Locate the cell with the specified text and output its [x, y] center coordinate. 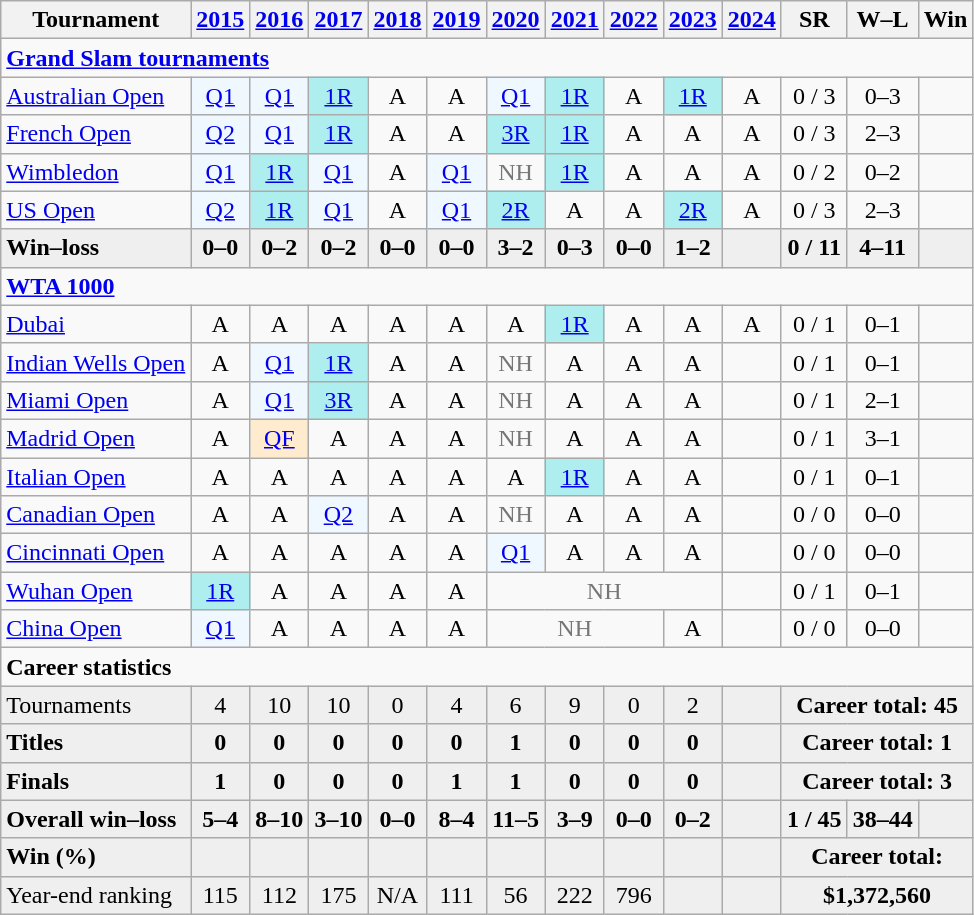
6 [516, 705]
Tournaments [96, 705]
Wimbledon [96, 172]
Titles [96, 743]
2023 [692, 20]
W–L [882, 20]
Madrid Open [96, 438]
796 [634, 895]
175 [338, 895]
2 [692, 705]
China Open [96, 629]
Win (%) [96, 857]
Miami Open [96, 400]
112 [280, 895]
222 [574, 895]
Italian Open [96, 477]
38–44 [882, 819]
Win–loss [96, 248]
Year-end ranking [96, 895]
$1,372,560 [876, 895]
2016 [280, 20]
Grand Slam tournaments [487, 58]
2020 [516, 20]
2–1 [882, 400]
2022 [634, 20]
US Open [96, 210]
Career total: 3 [876, 781]
111 [456, 895]
3–1 [882, 438]
4–11 [882, 248]
WTA 1000 [487, 286]
2024 [752, 20]
2017 [338, 20]
Wuhan Open [96, 591]
115 [220, 895]
8–10 [280, 819]
French Open [96, 134]
SR [814, 20]
8–4 [456, 819]
Dubai [96, 324]
3–2 [516, 248]
Overall win–loss [96, 819]
Cincinnati Open [96, 553]
2015 [220, 20]
0 / 2 [814, 172]
3–10 [338, 819]
5–4 [220, 819]
2018 [398, 20]
1–2 [692, 248]
Career total: 45 [876, 705]
Canadian Open [96, 515]
Career total: 1 [876, 743]
Career total: [876, 857]
N/A [398, 895]
9 [574, 705]
11–5 [516, 819]
2019 [456, 20]
0 / 11 [814, 248]
56 [516, 895]
Finals [96, 781]
Career statistics [487, 667]
Australian Open [96, 96]
1 / 45 [814, 819]
3–9 [574, 819]
Indian Wells Open [96, 362]
Tournament [96, 20]
Win [946, 20]
QF [280, 438]
2021 [574, 20]
